Locate the cell with the specified text and output its (x, y) center coordinate. 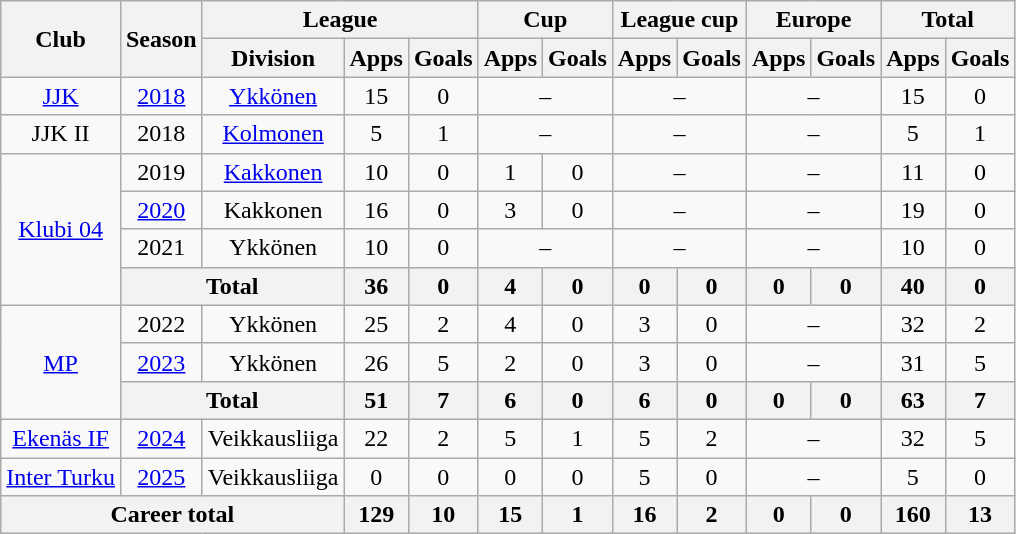
Season (161, 39)
13 (980, 515)
JJK II (61, 134)
2023 (161, 362)
Division (273, 58)
31 (913, 362)
League cup (679, 20)
40 (913, 286)
22 (376, 438)
Ekenäs IF (61, 438)
160 (913, 515)
2025 (161, 477)
Europe (813, 20)
2021 (161, 248)
26 (376, 362)
51 (376, 400)
36 (376, 286)
Club (61, 39)
Kolmonen (273, 134)
2024 (161, 438)
2019 (161, 172)
Klubi 04 (61, 229)
JJK (61, 96)
129 (376, 515)
2020 (161, 210)
MP (61, 362)
Inter Turku (61, 477)
19 (913, 210)
25 (376, 324)
League (340, 20)
11 (913, 172)
2022 (161, 324)
63 (913, 400)
Career total (172, 515)
Cup (545, 20)
